Extract the [X, Y] coordinate from the center of the cell holding the provided text.  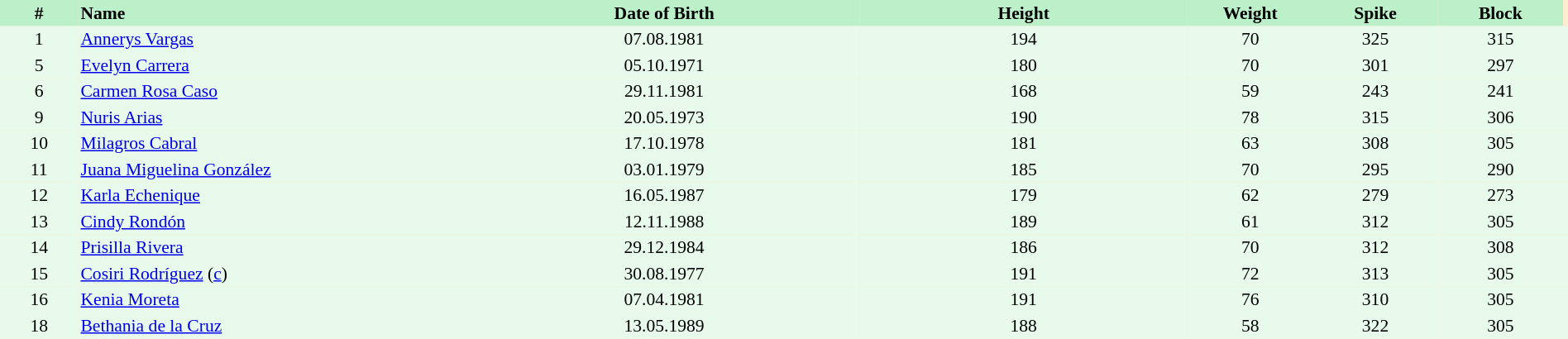
16 [39, 299]
Karla Echenique [273, 195]
325 [1374, 40]
290 [1500, 169]
186 [1024, 248]
16.05.1987 [664, 195]
243 [1374, 91]
279 [1374, 195]
297 [1500, 65]
181 [1024, 144]
1 [39, 40]
58 [1250, 326]
29.11.1981 [664, 91]
03.01.1979 [664, 169]
Date of Birth [664, 13]
185 [1024, 169]
13 [39, 222]
313 [1374, 274]
05.10.1971 [664, 65]
Block [1500, 13]
12 [39, 195]
20.05.1973 [664, 117]
07.08.1981 [664, 40]
322 [1374, 326]
Carmen Rosa Caso [273, 91]
168 [1024, 91]
188 [1024, 326]
17.10.1978 [664, 144]
30.08.1977 [664, 274]
6 [39, 91]
# [39, 13]
Milagros Cabral [273, 144]
9 [39, 117]
78 [1250, 117]
63 [1250, 144]
Cindy Rondón [273, 222]
Annerys Vargas [273, 40]
Kenia Moreta [273, 299]
295 [1374, 169]
310 [1374, 299]
190 [1024, 117]
29.12.1984 [664, 248]
18 [39, 326]
Cosiri Rodríguez (c) [273, 274]
Juana Miguelina González [273, 169]
Bethania de la Cruz [273, 326]
241 [1500, 91]
189 [1024, 222]
14 [39, 248]
306 [1500, 117]
07.04.1981 [664, 299]
Weight [1250, 13]
15 [39, 274]
62 [1250, 195]
301 [1374, 65]
Spike [1374, 13]
273 [1500, 195]
Nuris Arias [273, 117]
5 [39, 65]
194 [1024, 40]
72 [1250, 274]
Evelyn Carrera [273, 65]
Name [273, 13]
61 [1250, 222]
179 [1024, 195]
76 [1250, 299]
59 [1250, 91]
12.11.1988 [664, 222]
Height [1024, 13]
13.05.1989 [664, 326]
11 [39, 169]
10 [39, 144]
180 [1024, 65]
Prisilla Rivera [273, 248]
